Locate the cell with the specified text and output its (X, Y) center coordinate. 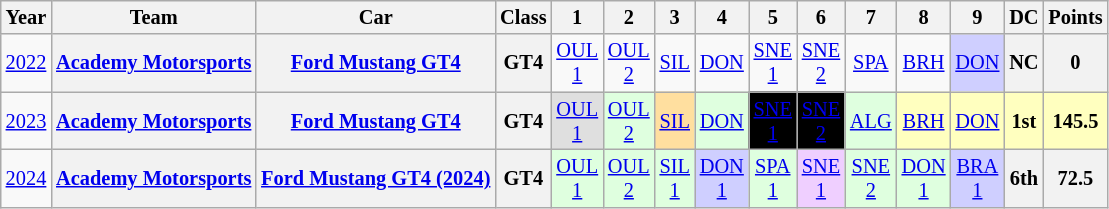
0 (1075, 63)
Points (1075, 17)
Class (523, 17)
BRA1 (977, 178)
8 (924, 17)
ALG (871, 121)
145.5 (1075, 121)
SIL1 (675, 178)
Year (26, 17)
3 (675, 17)
4 (722, 17)
Ford Mustang GT4 (2024) (376, 178)
2 (629, 17)
NC (1024, 63)
5 (773, 17)
1 (577, 17)
2024 (26, 178)
1st (1024, 121)
SPA (871, 63)
Car (376, 17)
72.5 (1075, 178)
DC (1024, 17)
9 (977, 17)
Team (154, 17)
6 (821, 17)
SPA1 (773, 178)
2023 (26, 121)
2022 (26, 63)
7 (871, 17)
6th (1024, 178)
